Scan for the cell matching the given text and deliver its [x, y] coordinate at center. 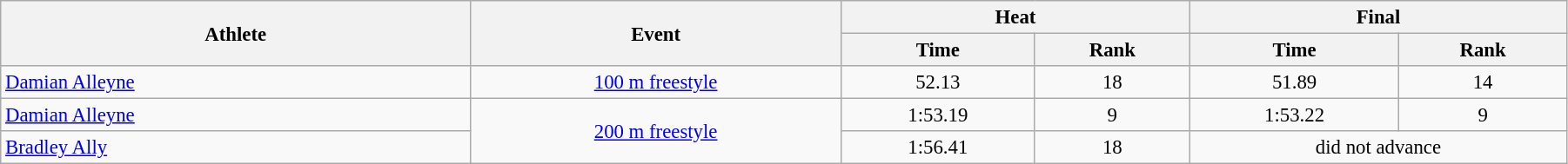
51.89 [1294, 82]
Final [1378, 17]
1:53.19 [938, 115]
100 m freestyle [656, 82]
Athlete [236, 33]
Bradley Ally [236, 148]
Event [656, 33]
did not advance [1378, 148]
1:53.22 [1294, 115]
200 m freestyle [656, 132]
52.13 [938, 82]
14 [1483, 82]
1:56.41 [938, 148]
Heat [1016, 17]
